Return [X, Y] of the center of cell containing provided text 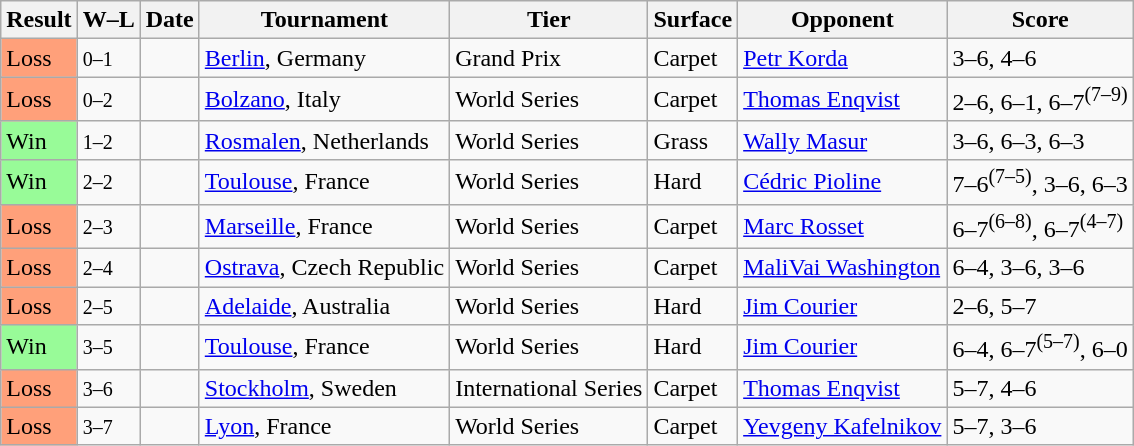
Lyon, France [324, 426]
Date [170, 20]
6–7(6–8), 6–7(4–7) [1040, 226]
Grand Prix [549, 58]
0–1 [108, 58]
3–6, 4–6 [1040, 58]
Tier [549, 20]
2–3 [108, 226]
0–2 [108, 100]
3–5 [108, 348]
1–2 [108, 140]
W–L [108, 20]
Yevgeny Kafelnikov [842, 426]
3–6 [108, 388]
Result [39, 20]
Marc Rosset [842, 226]
3–7 [108, 426]
Surface [693, 20]
2–6, 5–7 [1040, 306]
Bolzano, Italy [324, 100]
MaliVai Washington [842, 268]
Grass [693, 140]
2–6, 6–1, 6–7(7–9) [1040, 100]
Wally Masur [842, 140]
International Series [549, 388]
Stockholm, Sweden [324, 388]
6–4, 6–7(5–7), 6–0 [1040, 348]
Tournament [324, 20]
3–6, 6–3, 6–3 [1040, 140]
Score [1040, 20]
Adelaide, Australia [324, 306]
Ostrava, Czech Republic [324, 268]
Opponent [842, 20]
2–5 [108, 306]
Berlin, Germany [324, 58]
Petr Korda [842, 58]
5–7, 3–6 [1040, 426]
Rosmalen, Netherlands [324, 140]
7–6(7–5), 3–6, 6–3 [1040, 182]
Marseille, France [324, 226]
2–4 [108, 268]
6–4, 3–6, 3–6 [1040, 268]
2–2 [108, 182]
Cédric Pioline [842, 182]
5–7, 4–6 [1040, 388]
